Provide the [X, Y] coordinate of the cell's center where the given text is located.  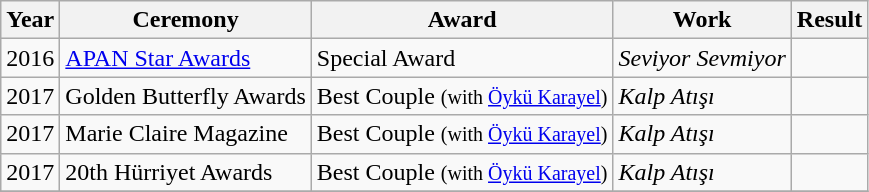
20th Hürriyet Awards [186, 172]
2016 [30, 58]
Seviyor Sevmiyor [702, 58]
Special Award [462, 58]
Year [30, 20]
Result [829, 20]
Work [702, 20]
Ceremony [186, 20]
Marie Claire Magazine [186, 134]
Golden Butterfly Awards [186, 96]
APAN Star Awards [186, 58]
Award [462, 20]
